Detect which cell encompasses the target text, then output its [X, Y] center coordinate. 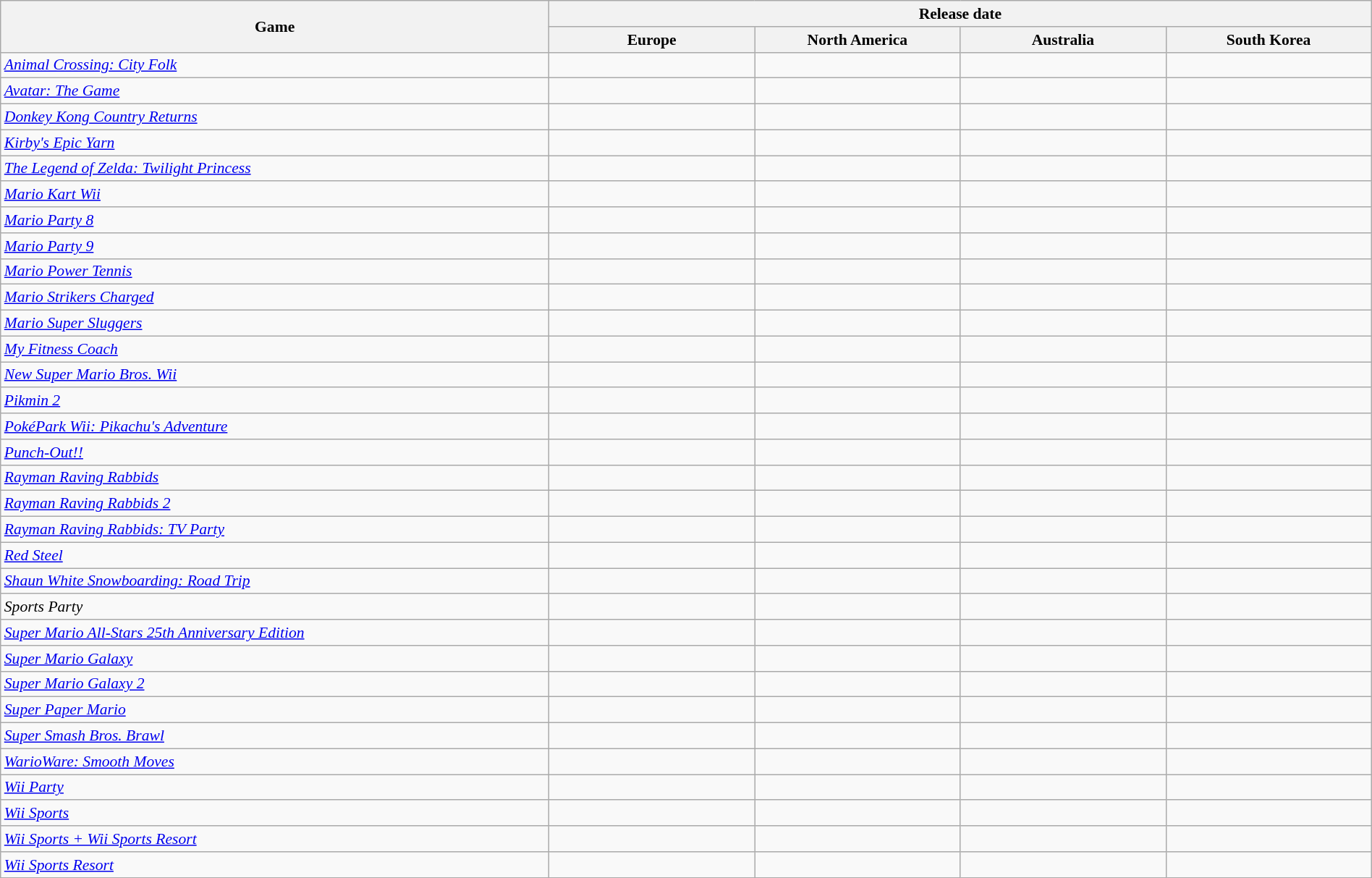
Donkey Kong Country Returns [275, 117]
My Fitness Coach [275, 349]
Wii Sports + Wii Sports Resort [275, 839]
Shaun White Snowboarding: Road Trip [275, 581]
The Legend of Zelda: Twilight Princess [275, 169]
Avatar: The Game [275, 91]
Mario Party 9 [275, 246]
Super Mario Galaxy [275, 659]
South Korea [1269, 40]
Wii Sports [275, 814]
Super Mario Galaxy 2 [275, 684]
Wii Sports Resort [275, 865]
Rayman Raving Rabbids 2 [275, 504]
North America [857, 40]
Mario Strikers Charged [275, 297]
Pikmin 2 [275, 401]
Super Mario All-Stars 25th Anniversary Edition [275, 633]
WarioWare: Smooth Moves [275, 761]
New Super Mario Bros. Wii [275, 375]
Mario Super Sluggers [275, 324]
Super Smash Bros. Brawl [275, 736]
Mario Power Tennis [275, 271]
Rayman Raving Rabbids [275, 478]
Wii Party [275, 788]
Kirby's Epic Yarn [275, 143]
Game [275, 26]
Release date [961, 14]
Super Paper Mario [275, 710]
PokéPark Wii: Pikachu's Adventure [275, 426]
Australia [1063, 40]
Animal Crossing: City Folk [275, 65]
Rayman Raving Rabbids: TV Party [275, 530]
Sports Party [275, 607]
Europe [652, 40]
Punch-Out!! [275, 452]
Mario Party 8 [275, 220]
Red Steel [275, 555]
Mario Kart Wii [275, 195]
